Pinpoint the cell where the given text exists, returning its [X, Y] midpoint coordinate. 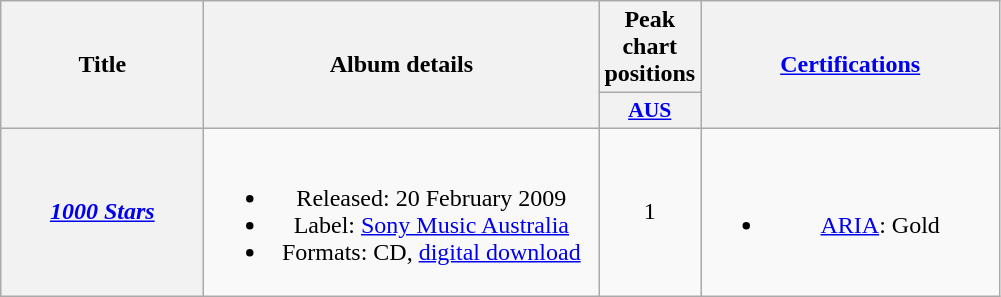
Title [102, 65]
ARIA: Gold [850, 212]
AUS [650, 111]
Certifications [850, 65]
1 [650, 212]
1000 Stars [102, 212]
Album details [402, 65]
Released: 20 February 2009Label: Sony Music AustraliaFormats: CD, digital download [402, 212]
Peak chart positions [650, 47]
